Detect which cell encompasses the target text, then output its (x, y) center coordinate. 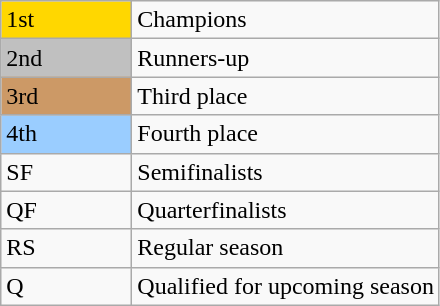
1st (66, 20)
RS (66, 248)
4th (66, 134)
Q (66, 286)
Semifinalists (286, 172)
Qualified for upcoming season (286, 286)
Fourth place (286, 134)
Quarterfinalists (286, 210)
Runners-up (286, 58)
Regular season (286, 248)
SF (66, 172)
2nd (66, 58)
3rd (66, 96)
Champions (286, 20)
Third place (286, 96)
QF (66, 210)
